Output the (x, y) coordinate of the center of the cell containing the given text.  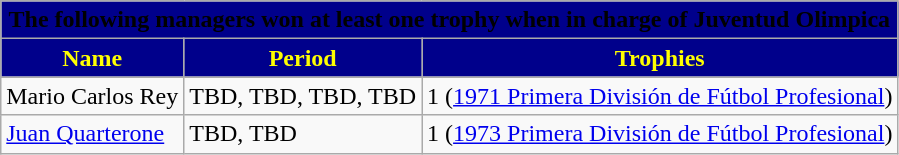
Mario Carlos Rey (92, 96)
TBD, TBD (303, 134)
Period (303, 58)
TBD, TBD, TBD, TBD (303, 96)
Juan Quarterone (92, 134)
1 (1973 Primera División de Fútbol Profesional) (660, 134)
The following managers won at least one trophy when in charge of Juventud Olimpica (450, 20)
Trophies (660, 58)
Name (92, 58)
1 (1971 Primera División de Fútbol Profesional) (660, 96)
